Provide the [x, y] coordinate of the cell's center where the given text is located.  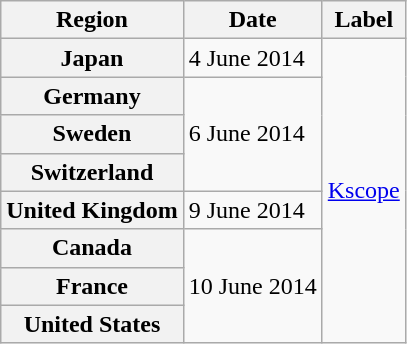
Sweden [92, 134]
France [92, 286]
4 June 2014 [252, 58]
Kscope [364, 191]
United Kingdom [92, 210]
Label [364, 20]
Switzerland [92, 172]
Canada [92, 248]
Region [92, 20]
Date [252, 20]
9 June 2014 [252, 210]
6 June 2014 [252, 134]
10 June 2014 [252, 286]
Germany [92, 96]
United States [92, 324]
Japan [92, 58]
